Determine the (X, Y) coordinate at the center of the cell enclosing the given text.  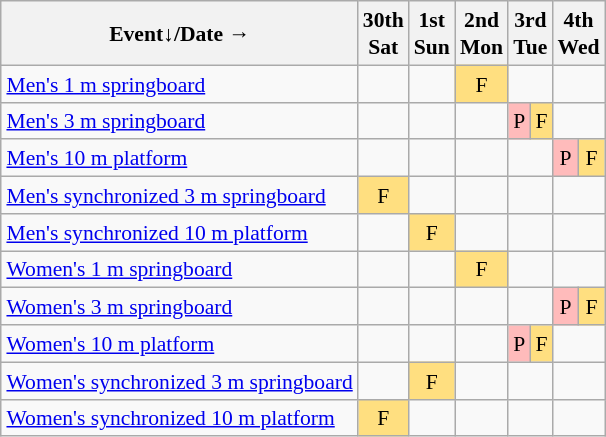
Men's 1 m springboard (179, 84)
Men's synchronized 3 m springboard (179, 194)
Men's synchronized 10 m platform (179, 232)
Men's 10 m platform (179, 158)
Women's synchronized 3 m springboard (179, 380)
Women's synchronized 10 m platform (179, 418)
2ndMon (482, 33)
1stSun (432, 33)
Women's 1 m springboard (179, 268)
Women's 3 m springboard (179, 306)
Women's 10 m platform (179, 344)
Event↓/Date → (179, 33)
30thSat (384, 33)
4thWed (578, 33)
Men's 3 m springboard (179, 120)
3rdTue (530, 33)
